Scan for the cell matching the given text and deliver its (x, y) coordinate at center. 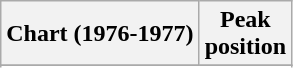
Chart (1976-1977) (100, 34)
Peakposition (245, 34)
